Find where the given text appears and provide that cell's center as [X, Y] coordinate. 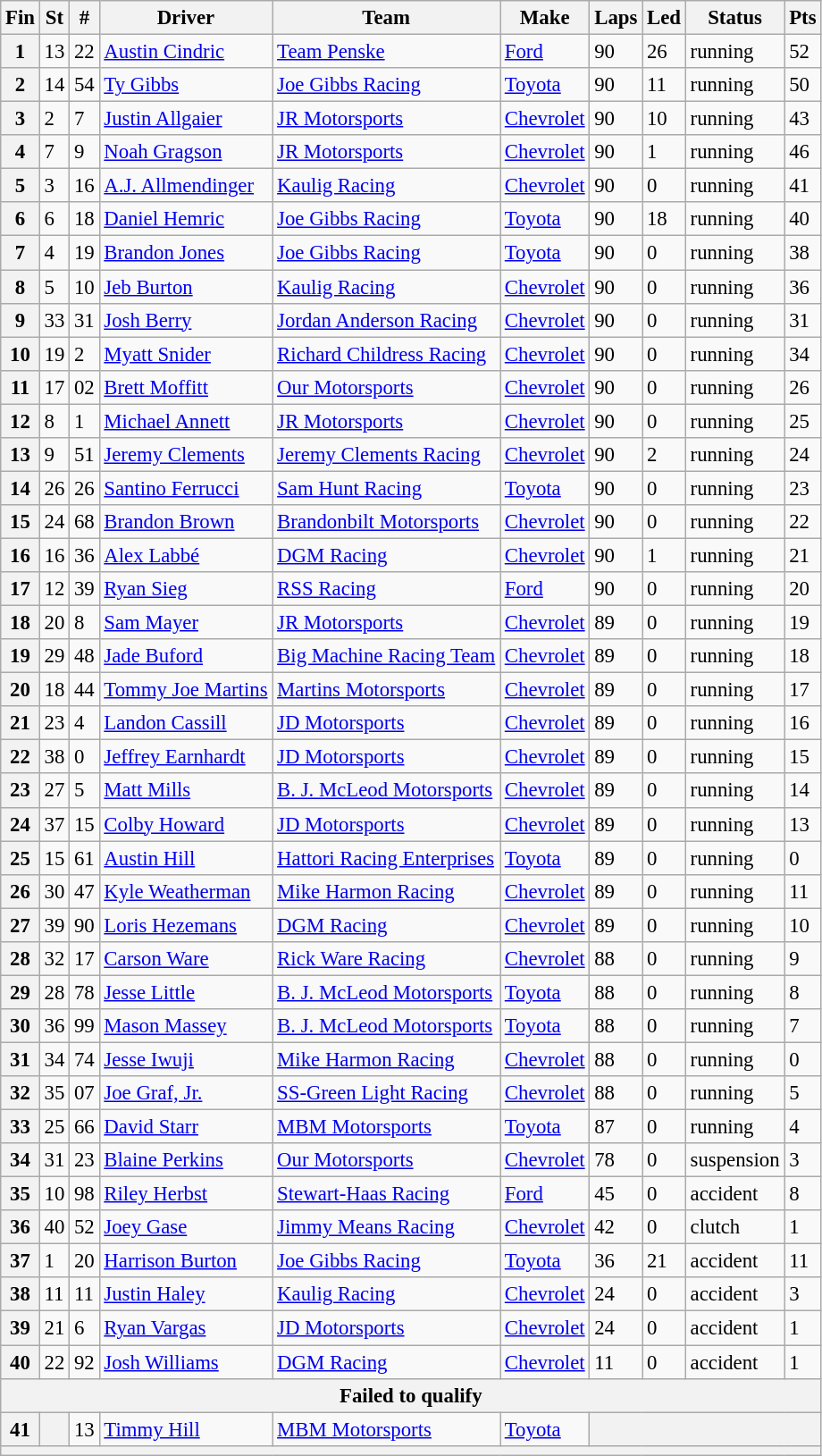
74 [84, 1059]
Kyle Weatherman [186, 891]
43 [802, 119]
47 [84, 891]
Jeffrey Earnhardt [186, 757]
Ty Gibbs [186, 85]
46 [802, 152]
Make [545, 18]
66 [84, 1127]
02 [84, 387]
Loris Hezemans [186, 925]
Brett Moffitt [186, 387]
Alex Labbé [186, 555]
07 [84, 1093]
Josh Williams [186, 1362]
Joey Gase [186, 1227]
Santino Ferrucci [186, 488]
Mason Massey [186, 1026]
Josh Berry [186, 320]
Jordan Anderson Racing [386, 320]
Jeb Burton [186, 287]
Carson Ware [186, 959]
54 [84, 85]
45 [616, 1194]
# [84, 18]
Fin [21, 18]
Rick Ware Racing [386, 959]
Martins Motorsports [386, 690]
Daniel Hemric [186, 219]
Michael Annett [186, 421]
Jeremy Clements Racing [386, 455]
Colby Howard [186, 824]
Driver [186, 18]
Laps [616, 18]
Jade Buford [186, 656]
Jimmy Means Racing [386, 1227]
42 [616, 1227]
Hattori Racing Enterprises [386, 858]
98 [84, 1194]
Led [665, 18]
50 [802, 85]
Blaine Perkins [186, 1160]
RSS Racing [386, 589]
Noah Gragson [186, 152]
Joe Graf, Jr. [186, 1093]
99 [84, 1026]
suspension [734, 1160]
Pts [802, 18]
Failed to qualify [411, 1395]
Jesse Little [186, 992]
Riley Herbst [186, 1194]
Matt Mills [186, 791]
Team [386, 18]
Justin Allgaier [186, 119]
51 [84, 455]
68 [84, 522]
92 [84, 1362]
Tommy Joe Martins [186, 690]
Landon Cassill [186, 723]
A.J. Allmendinger [186, 186]
Jesse Iwuji [186, 1059]
87 [616, 1127]
Myatt Snider [186, 354]
44 [84, 690]
Stewart-Haas Racing [386, 1194]
Status [734, 18]
Sam Mayer [186, 623]
Austin Hill [186, 858]
Ryan Vargas [186, 1328]
48 [84, 656]
Austin Cindric [186, 52]
Team Penske [386, 52]
Brandon Brown [186, 522]
Brandon Jones [186, 253]
Brandonbilt Motorsports [386, 522]
Justin Haley [186, 1295]
Big Machine Racing Team [386, 656]
Richard Childress Racing [386, 354]
Timmy Hill [186, 1429]
Jeremy Clements [186, 455]
David Starr [186, 1127]
clutch [734, 1227]
61 [84, 858]
Sam Hunt Racing [386, 488]
St [54, 18]
Ryan Sieg [186, 589]
Harrison Burton [186, 1261]
SS-Green Light Racing [386, 1093]
